Pinpoint the cell where the given text exists, returning its (x, y) midpoint coordinate. 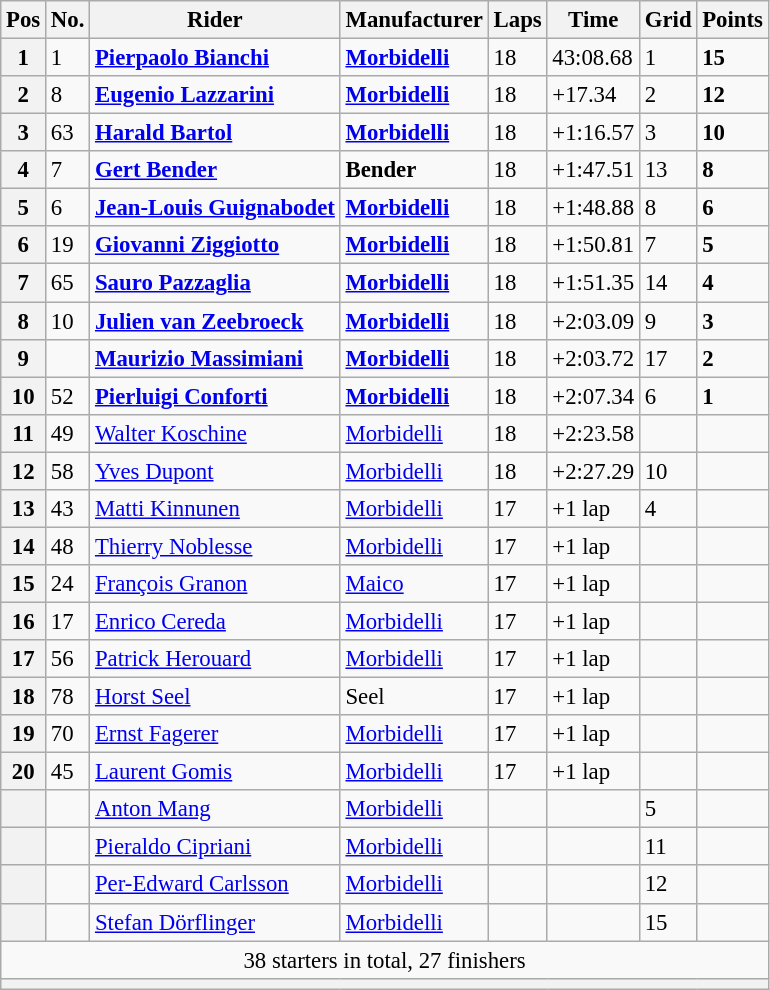
Sauro Pazzaglia (215, 283)
Grid (668, 20)
65 (68, 283)
45 (68, 772)
58 (68, 471)
François Granon (215, 584)
Thierry Noblesse (215, 546)
Matti Kinnunen (215, 509)
63 (68, 133)
Horst Seel (215, 697)
49 (68, 433)
+1:47.51 (593, 170)
56 (68, 659)
Pos (24, 20)
Pierluigi Conforti (215, 396)
Patrick Herouard (215, 659)
Points (732, 20)
No. (68, 20)
Harald Bartol (215, 133)
Pierpaolo Bianchi (215, 58)
78 (68, 697)
Eugenio Lazzarini (215, 95)
Walter Koschine (215, 433)
+1:50.81 (593, 245)
43 (68, 509)
Enrico Cereda (215, 621)
48 (68, 546)
Giovanni Ziggiotto (215, 245)
Bender (414, 170)
Stefan Dörflinger (215, 922)
Seel (414, 697)
Laps (518, 20)
+1:16.57 (593, 133)
Maurizio Massimiani (215, 358)
+2:03.09 (593, 321)
+2:03.72 (593, 358)
+17.34 (593, 95)
+2:27.29 (593, 471)
+1:51.35 (593, 283)
Anton Mang (215, 809)
20 (24, 772)
Ernst Fagerer (215, 734)
+2:07.34 (593, 396)
70 (68, 734)
24 (68, 584)
52 (68, 396)
Time (593, 20)
38 starters in total, 27 finishers (384, 960)
Laurent Gomis (215, 772)
Julien van Zeebroeck (215, 321)
+1:48.88 (593, 208)
Gert Bender (215, 170)
Jean-Louis Guignabodet (215, 208)
Per-Edward Carlsson (215, 885)
+2:23.58 (593, 433)
Maico (414, 584)
Pieraldo Cipriani (215, 847)
Manufacturer (414, 20)
Rider (215, 20)
16 (24, 621)
43:08.68 (593, 58)
Yves Dupont (215, 471)
